For the text-containing cell, return its midpoint in (X, Y) coordinate format. 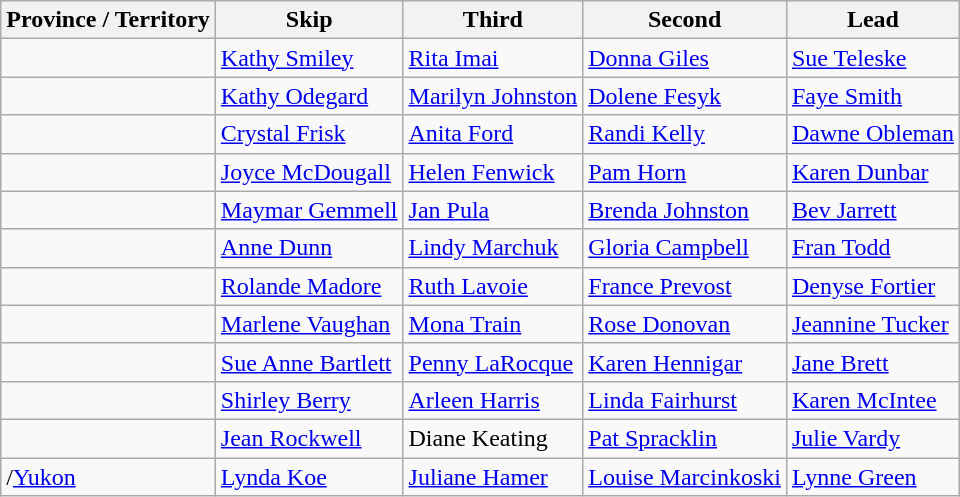
Rita Imai (493, 58)
Louise Marcinkoski (685, 477)
Pam Horn (685, 172)
Juliane Hamer (493, 477)
Kathy Smiley (309, 58)
Lynda Koe (309, 477)
Anne Dunn (309, 248)
Lead (872, 20)
Jane Brett (872, 362)
Maymar Gemmell (309, 210)
Denyse Fortier (872, 286)
Helen Fenwick (493, 172)
Fran Todd (872, 248)
Jean Rockwell (309, 438)
Ruth Lavoie (493, 286)
Rose Donovan (685, 324)
Skip (309, 20)
/Yukon (108, 477)
Gloria Campbell (685, 248)
Dawne Obleman (872, 134)
Lynne Green (872, 477)
Kathy Odegard (309, 96)
Julie Vardy (872, 438)
Mona Train (493, 324)
Karen Hennigar (685, 362)
Karen McIntee (872, 400)
Pat Spracklin (685, 438)
Second (685, 20)
Crystal Frisk (309, 134)
Dolene Fesyk (685, 96)
Province / Territory (108, 20)
Marlene Vaughan (309, 324)
Linda Fairhurst (685, 400)
Diane Keating (493, 438)
Shirley Berry (309, 400)
Arleen Harris (493, 400)
Joyce McDougall (309, 172)
Brenda Johnston (685, 210)
Faye Smith (872, 96)
Rolande Madore (309, 286)
Sue Anne Bartlett (309, 362)
Third (493, 20)
Donna Giles (685, 58)
Bev Jarrett (872, 210)
Sue Teleske (872, 58)
Jeannine Tucker (872, 324)
Jan Pula (493, 210)
Karen Dunbar (872, 172)
Anita Ford (493, 134)
Penny LaRocque (493, 362)
Marilyn Johnston (493, 96)
Randi Kelly (685, 134)
France Prevost (685, 286)
Lindy Marchuk (493, 248)
